Return [x, y] of the center of cell containing provided text 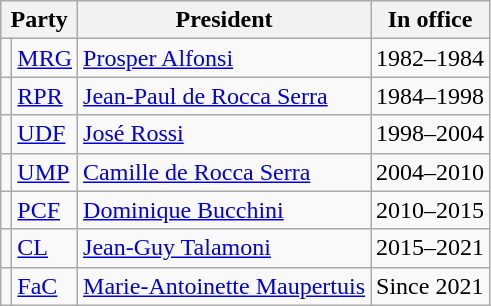
CL [45, 248]
UDF [45, 134]
RPR [45, 96]
1984–1998 [430, 96]
President [224, 20]
Marie-Antoinette Maupertuis [224, 286]
Since 2021 [430, 286]
2010–2015 [430, 210]
Party [40, 20]
1998–2004 [430, 134]
1982–1984 [430, 58]
Jean-Guy Talamoni [224, 248]
In office [430, 20]
FaC [45, 286]
MRG [45, 58]
UMP [45, 172]
Jean-Paul de Rocca Serra [224, 96]
2015–2021 [430, 248]
Dominique Bucchini [224, 210]
2004–2010 [430, 172]
Camille de Rocca Serra [224, 172]
Prosper Alfonsi [224, 58]
José Rossi [224, 134]
PCF [45, 210]
